For the text-containing cell, return its midpoint in [X, Y] coordinate format. 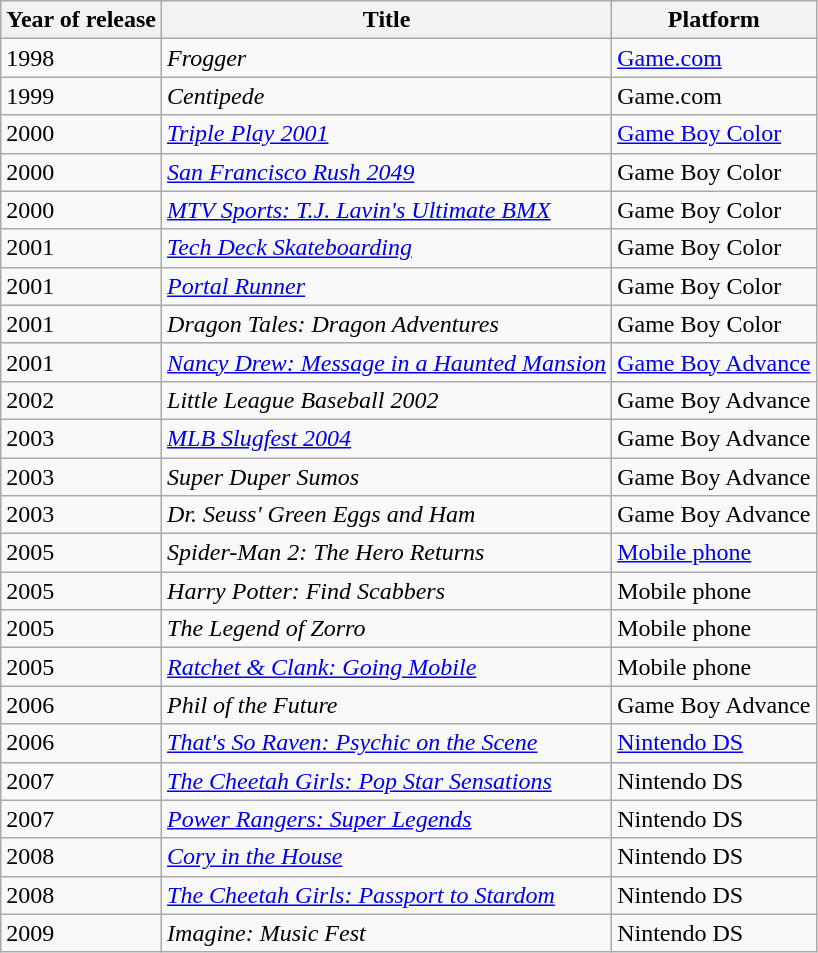
MTV Sports: T.J. Lavin's Ultimate BMX [387, 210]
Super Duper Sumos [387, 477]
Nancy Drew: Message in a Haunted Mansion [387, 362]
Spider-Man 2: The Hero Returns [387, 553]
Phil of the Future [387, 705]
Harry Potter: Find Scabbers [387, 591]
The Legend of Zorro [387, 629]
Imagine: Music Fest [387, 933]
Centipede [387, 96]
Tech Deck Skateboarding [387, 248]
Portal Runner [387, 286]
2002 [82, 400]
1998 [82, 58]
Platform [714, 20]
MLB Slugfest 2004 [387, 438]
Cory in the House [387, 857]
Ratchet & Clank: Going Mobile [387, 667]
The Cheetah Girls: Passport to Stardom [387, 895]
Little League Baseball 2002 [387, 400]
1999 [82, 96]
Year of release [82, 20]
Power Rangers: Super Legends [387, 819]
Frogger [387, 58]
San Francisco Rush 2049 [387, 172]
That's So Raven: Psychic on the Scene [387, 743]
Title [387, 20]
Triple Play 2001 [387, 134]
The Cheetah Girls: Pop Star Sensations [387, 781]
2009 [82, 933]
Dragon Tales: Dragon Adventures [387, 324]
Dr. Seuss' Green Eggs and Ham [387, 515]
